Locate the cell with the specified text and output its [X, Y] center coordinate. 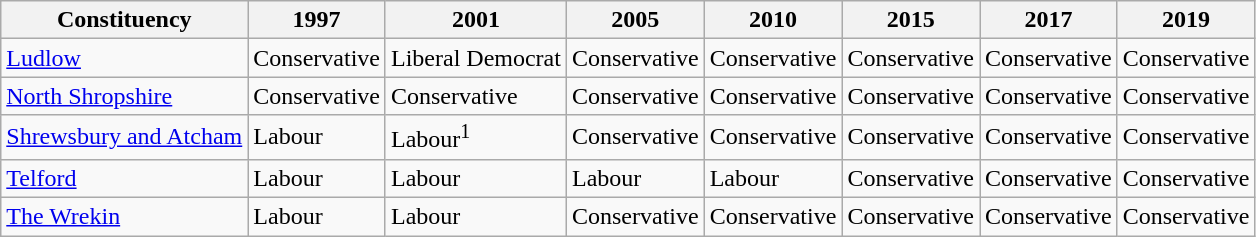
2019 [1186, 20]
Shrewsbury and Atcham [124, 138]
Constituency [124, 20]
2001 [476, 20]
2017 [1049, 20]
Liberal Democrat [476, 58]
Telford [124, 178]
1997 [317, 20]
2015 [911, 20]
The Wrekin [124, 217]
2005 [635, 20]
North Shropshire [124, 96]
2010 [773, 20]
Labour1 [476, 138]
Ludlow [124, 58]
